From the cell containing the given text, extract its center point as [X, Y] coordinate. 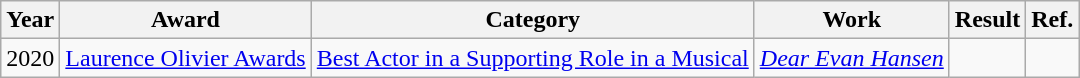
2020 [30, 58]
Result [987, 20]
Dear Evan Hansen [852, 58]
Category [532, 20]
Year [30, 20]
Ref. [1052, 20]
Work [852, 20]
Award [186, 20]
Best Actor in a Supporting Role in a Musical [532, 58]
Laurence Olivier Awards [186, 58]
